Search for the cell housing the specified text and yield its (x, y) center coordinate. 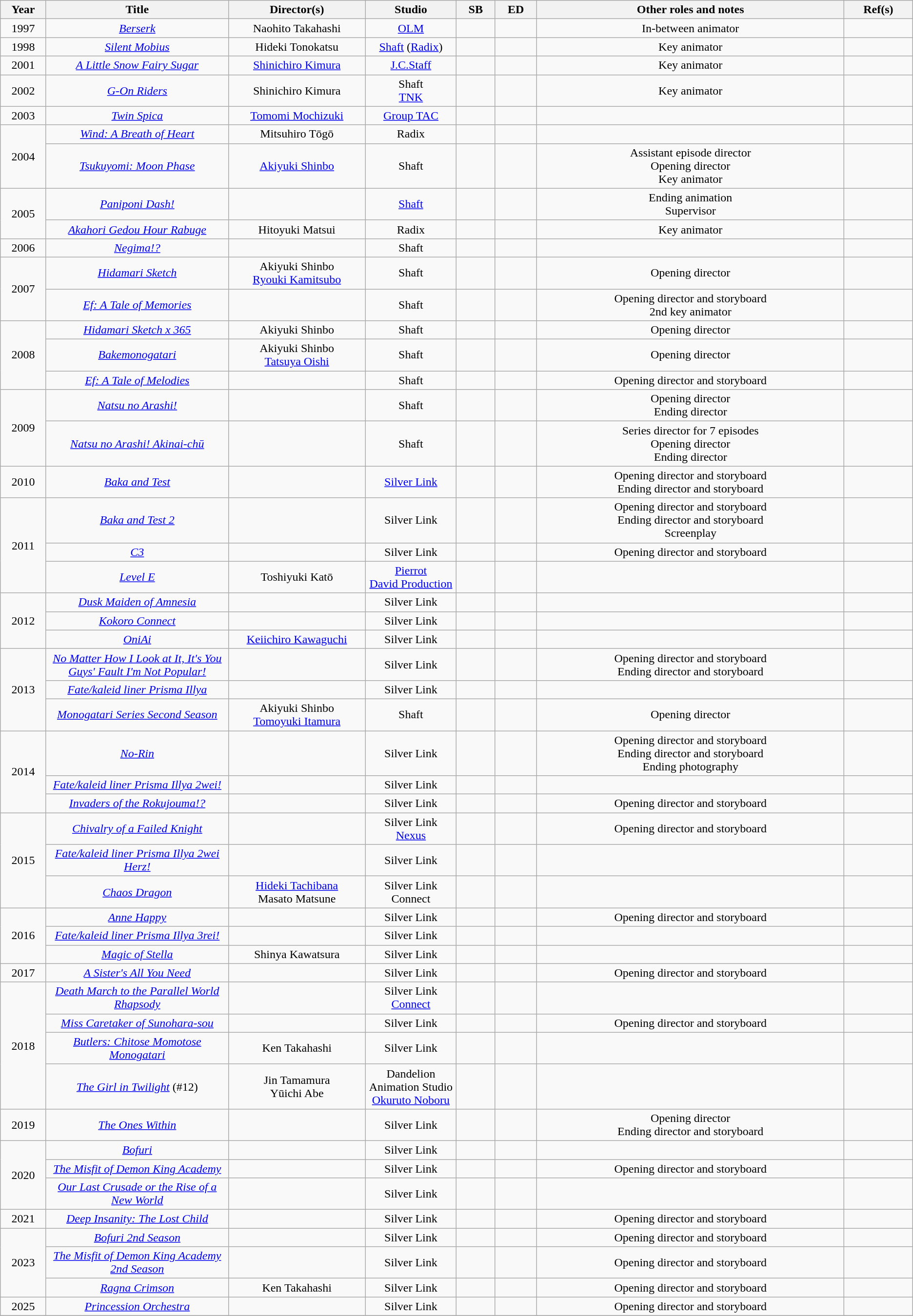
Dusk Maiden of Amnesia (137, 602)
A Little Snow Fairy Sugar (137, 65)
Our Last Crusade or the Rise of a New World (137, 1194)
2006 (23, 248)
J.C.Staff (411, 65)
Ref(s) (878, 10)
ShaftTNK (411, 91)
Opening directorEnding director (691, 406)
Natsu no Arashi! Akinai-chū (137, 444)
Assistant episode directorOpening directorKey animator (691, 166)
Studio (411, 10)
2013 (23, 689)
A Sister's All You Need (137, 973)
Fate/kaleid liner Prisma Illya 2wei Herz! (137, 860)
Hideki Tachibana Masato Matsune (297, 892)
Kokoro Connect (137, 621)
The Ones Within (137, 1124)
Invaders of the Rokujouma!? (137, 804)
Deep Insanity: The Lost Child (137, 1219)
2017 (23, 973)
Jin TamamuraYūichi Abe (297, 1086)
The Misfit of Demon King Academy 2nd Season (137, 1263)
ED (516, 10)
Shaft (Radix) (411, 47)
Akiyuki Shinbo Tomoyuki Itamura (297, 715)
Bofuri 2nd Season (137, 1237)
Bakemonogatari (137, 355)
2018 (23, 1045)
No-Rin (137, 753)
2008 (23, 355)
2021 (23, 1219)
Toshiyuki Katō (297, 577)
2025 (23, 1306)
2001 (23, 65)
Silent Mobius (137, 47)
Level E (137, 577)
2019 (23, 1124)
Baka and Test (137, 482)
Mitsuhiro Tōgō (297, 134)
Hitoyuki Matsui (297, 229)
Princession Orchestra (137, 1306)
G-On Riders (137, 91)
Natsu no Arashi! (137, 406)
Series director for 7 episodesOpening directorEnding director (691, 444)
2011 (23, 545)
Opening director and storyboardEnding director and storyboardScreenplay (691, 520)
Fate/kaleid liner Prisma Illya (137, 689)
Wind: A Breath of Heart (137, 134)
Naohito Takahashi (297, 28)
2004 (23, 157)
Tsukuyomi: Moon Phase (137, 166)
Death March to the Parallel World Rhapsody (137, 998)
Magic of Stella (137, 954)
Chivalry of a Failed Knight (137, 829)
Akiyuki Shinbo Ryouki Kamitsubo (297, 273)
2014 (23, 771)
Baka and Test 2 (137, 520)
Ragna Crimson (137, 1288)
PierrotDavid Production (411, 577)
Ef: A Tale of Memories (137, 304)
Title (137, 10)
No Matter How I Look at It, It's You Guys' Fault I'm Not Popular! (137, 664)
OniAi (137, 639)
Chaos Dragon (137, 892)
Butlers: Chitose Momotose Monogatari (137, 1048)
1997 (23, 28)
Silver LinkNexus (411, 829)
Akahori Gedou Hour Rabuge (137, 229)
Akiyuki ShinboTatsuya Oishi (297, 355)
In-between animator (691, 28)
2010 (23, 482)
Hidamari Sketch (137, 273)
Bofuri (137, 1150)
Hidamari Sketch x 365 (137, 330)
OLM (411, 28)
Fate/kaleid liner Prisma Illya 3rei! (137, 936)
The Girl in Twilight (#12) (137, 1086)
Year (23, 10)
2005 (23, 214)
2016 (23, 936)
Shinya Kawatsura (297, 954)
2007 (23, 289)
Fate/kaleid liner Prisma Illya 2wei! (137, 785)
Hideki Tonokatsu (297, 47)
2003 (23, 116)
Anne Happy (137, 917)
Negima!? (137, 248)
2020 (23, 1175)
The Misfit of Demon King Academy (137, 1169)
2012 (23, 621)
Miss Caretaker of Sunohara-sou (137, 1023)
2023 (23, 1263)
2015 (23, 860)
2009 (23, 428)
Berserk (137, 28)
Opening director and storyboard2nd key animator (691, 304)
Director(s) (297, 10)
Ending animationSupervisor (691, 204)
1998 (23, 47)
2002 (23, 91)
C3 (137, 552)
Dandelion Animation StudioOkuruto Noboru (411, 1086)
Opening directorEnding director and storyboard (691, 1124)
Ef: A Tale of Melodies (137, 380)
SB (476, 10)
Tomomi Mochizuki (297, 116)
Twin Spica (137, 116)
Monogatari Series Second Season (137, 715)
Group TAC (411, 116)
Other roles and notes (691, 10)
Opening director and storyboardEnding director and storyboardEnding photography (691, 753)
Keiichiro Kawaguchi (297, 639)
Paniponi Dash! (137, 204)
